Output the (x, y) coordinate of the center of the cell containing the given text.  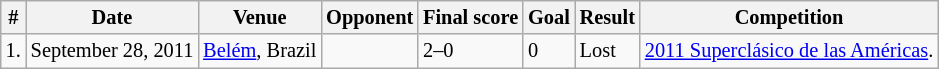
Goal (549, 17)
0 (549, 51)
Venue (260, 17)
Competition (789, 17)
September 28, 2011 (112, 51)
Date (112, 17)
Final score (470, 17)
Belém, Brazil (260, 51)
Lost (608, 51)
Opponent (370, 17)
2–0 (470, 51)
Result (608, 17)
2011 Superclásico de las Américas. (789, 51)
1. (14, 51)
# (14, 17)
